Extract the [x, y] coordinate from the center of the cell holding the provided text.  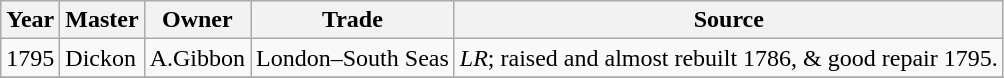
London–South Seas [353, 58]
LR; raised and almost rebuilt 1786, & good repair 1795. [728, 58]
Trade [353, 20]
A.Gibbon [197, 58]
Dickon [102, 58]
Source [728, 20]
Master [102, 20]
Year [30, 20]
Owner [197, 20]
1795 [30, 58]
